From the cell containing the given text, extract its center point as [X, Y] coordinate. 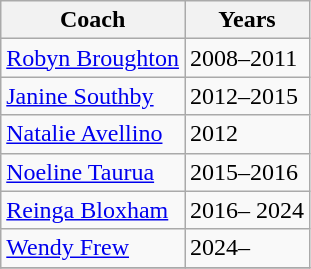
Janine Southby [93, 96]
2012–2015 [246, 96]
Years [246, 20]
Wendy Frew [93, 248]
Reinga Bloxham [93, 210]
2015–2016 [246, 172]
2012 [246, 134]
Noeline Taurua [93, 172]
2008–2011 [246, 58]
Robyn Broughton [93, 58]
2024– [246, 248]
Coach [93, 20]
Natalie Avellino [93, 134]
2016– 2024 [246, 210]
